Scan for the cell matching the given text and deliver its (x, y) coordinate at center. 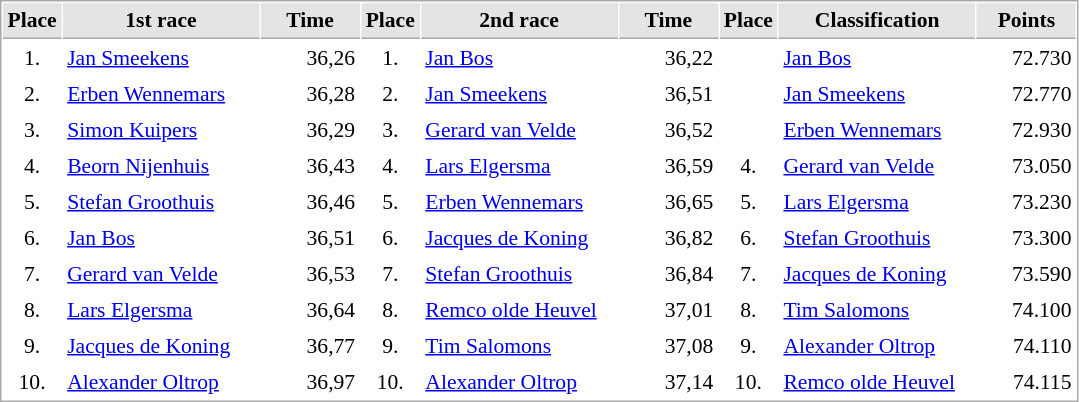
73.300 (1026, 237)
74.110 (1026, 345)
36,29 (310, 129)
73.050 (1026, 165)
2nd race (519, 21)
36,82 (668, 237)
74.100 (1026, 309)
36,97 (310, 381)
36,77 (310, 345)
36,22 (668, 57)
72.730 (1026, 57)
36,26 (310, 57)
36,59 (668, 165)
36,28 (310, 93)
36,46 (310, 201)
1st race (161, 21)
36,43 (310, 165)
72.930 (1026, 129)
Beorn Nijenhuis (161, 165)
37,08 (668, 345)
73.590 (1026, 273)
74.115 (1026, 381)
Classification (877, 21)
36,84 (668, 273)
36,64 (310, 309)
73.230 (1026, 201)
37,01 (668, 309)
72.770 (1026, 93)
36,65 (668, 201)
Simon Kuipers (161, 129)
36,52 (668, 129)
37,14 (668, 381)
Points (1026, 21)
36,53 (310, 273)
